Extract the [X, Y] coordinate from the center of the cell holding the provided text.  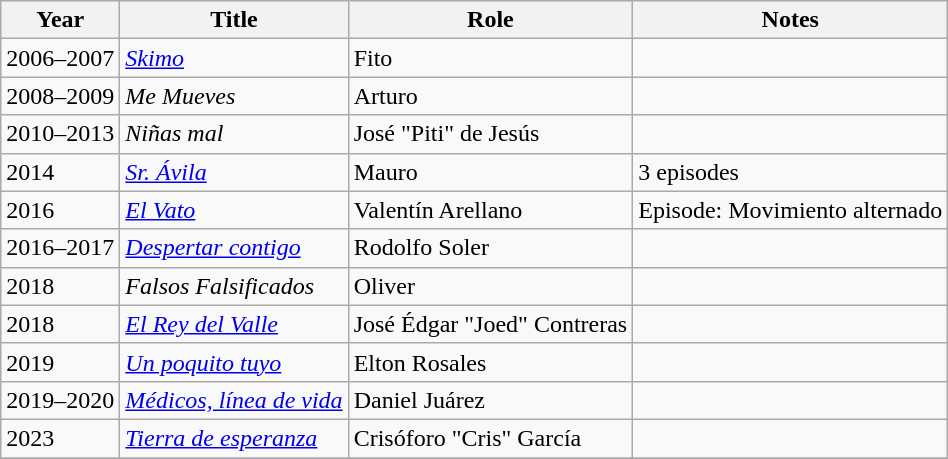
José "Piti" de Jesús [490, 134]
Me Mueves [234, 96]
Fito [490, 58]
Un poquito tuyo [234, 362]
Year [60, 20]
Arturo [490, 96]
Tierra de esperanza [234, 438]
Niñas mal [234, 134]
Notes [790, 20]
Valentín Arellano [490, 210]
Skimo [234, 58]
Sr. Ávila [234, 172]
Title [234, 20]
2014 [60, 172]
El Rey del Valle [234, 324]
Daniel Juárez [490, 400]
Falsos Falsificados [234, 286]
Episode: Movimiento alternado [790, 210]
Médicos, línea de vida [234, 400]
Despertar contigo [234, 248]
2023 [60, 438]
2010–2013 [60, 134]
2016–2017 [60, 248]
Crisóforo "Cris" García [490, 438]
Role [490, 20]
Elton Rosales [490, 362]
2006–2007 [60, 58]
2019 [60, 362]
Rodolfo Soler [490, 248]
2019–2020 [60, 400]
Mauro [490, 172]
2008–2009 [60, 96]
3 episodes [790, 172]
2016 [60, 210]
José Édgar "Joed" Contreras [490, 324]
El Vato [234, 210]
Oliver [490, 286]
